Output the [x, y] coordinate of the center of the cell containing the given text.  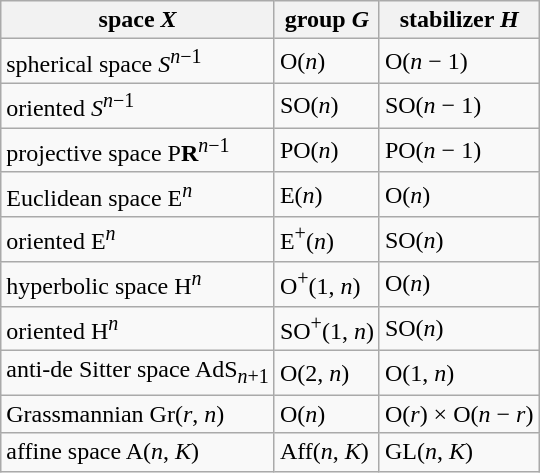
space X [138, 20]
O+(1, n) [326, 284]
oriented En [138, 240]
GL(n, K) [458, 452]
stabilizer H [458, 20]
E(n) [326, 194]
Euclidean space En [138, 194]
O(2, n) [326, 373]
PO(n) [326, 150]
oriented Sn−1 [138, 106]
anti-de Sitter space AdSn+1 [138, 373]
SO+(1, n) [326, 328]
hyperbolic space Hn [138, 284]
O(1, n) [458, 373]
O(r) × O(n − r) [458, 414]
Grassmannian Gr(r, n) [138, 414]
oriented Hn [138, 328]
spherical space Sn−1 [138, 62]
affine space A(n, K) [138, 452]
group G [326, 20]
PO(n − 1) [458, 150]
O(n − 1) [458, 62]
E+(n) [326, 240]
SO(n − 1) [458, 106]
Aff(n, K) [326, 452]
projective space PRn−1 [138, 150]
